Locate the cell with the specified text and output its (x, y) center coordinate. 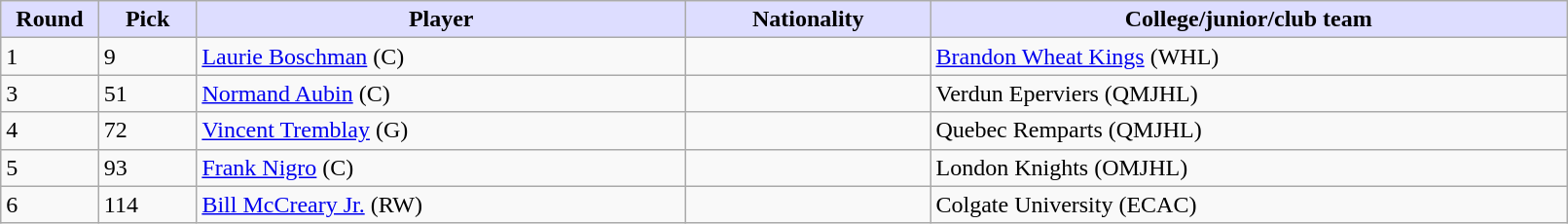
Verdun Eperviers (QMJHL) (1249, 93)
3 (51, 93)
9 (148, 56)
51 (148, 93)
72 (148, 131)
College/junior/club team (1249, 19)
Colgate University (ECAC) (1249, 205)
Brandon Wheat Kings (WHL) (1249, 56)
1 (51, 56)
6 (51, 205)
Quebec Remparts (QMJHL) (1249, 131)
Bill McCreary Jr. (RW) (442, 205)
93 (148, 168)
Laurie Boschman (C) (442, 56)
Player (442, 19)
5 (51, 168)
Vincent Tremblay (G) (442, 131)
Pick (148, 19)
Normand Aubin (C) (442, 93)
Nationality (808, 19)
4 (51, 131)
Frank Nigro (C) (442, 168)
Round (51, 19)
London Knights (OMJHL) (1249, 168)
114 (148, 205)
